Search for the cell housing the specified text and yield its [X, Y] center coordinate. 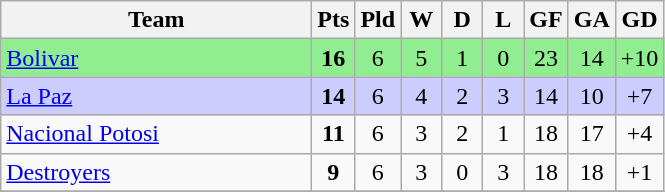
5 [422, 58]
Pld [378, 20]
GF [546, 20]
GA [592, 20]
Pts [334, 20]
9 [334, 172]
La Paz [156, 96]
4 [422, 96]
10 [592, 96]
W [422, 20]
D [462, 20]
16 [334, 58]
Bolivar [156, 58]
GD [640, 20]
Nacional Potosi [156, 134]
+1 [640, 172]
17 [592, 134]
11 [334, 134]
+7 [640, 96]
Destroyers [156, 172]
23 [546, 58]
L [504, 20]
+10 [640, 58]
Team [156, 20]
+4 [640, 134]
